Output the (X, Y) coordinate of the center of the cell containing the given text.  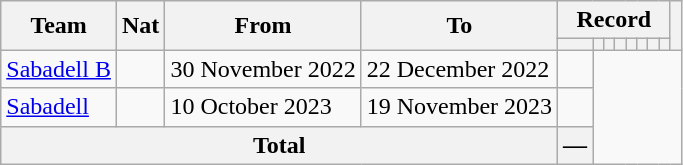
Sabadell B (59, 69)
Nat (140, 26)
Team (59, 26)
Record (614, 20)
Total (280, 145)
Sabadell (59, 107)
10 October 2023 (263, 107)
To (459, 26)
19 November 2023 (459, 107)
From (263, 26)
30 November 2022 (263, 69)
22 December 2022 (459, 69)
— (576, 145)
